Output the (x, y) coordinate of the center of the cell containing the given text.  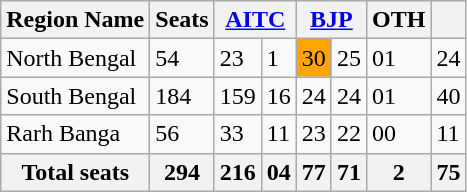
16 (278, 96)
40 (448, 96)
Seats (182, 20)
54 (182, 58)
Rarh Banga (76, 134)
216 (238, 172)
00 (398, 134)
Region Name (76, 20)
75 (448, 172)
22 (348, 134)
184 (182, 96)
North Bengal (76, 58)
33 (238, 134)
294 (182, 172)
71 (348, 172)
30 (314, 58)
25 (348, 58)
77 (314, 172)
Total seats (76, 172)
04 (278, 172)
BJP (331, 20)
OTH (398, 20)
159 (238, 96)
1 (278, 58)
56 (182, 134)
2 (398, 172)
South Bengal (76, 96)
AITC (255, 20)
